Detect which cell encompasses the target text, then output its [x, y] center coordinate. 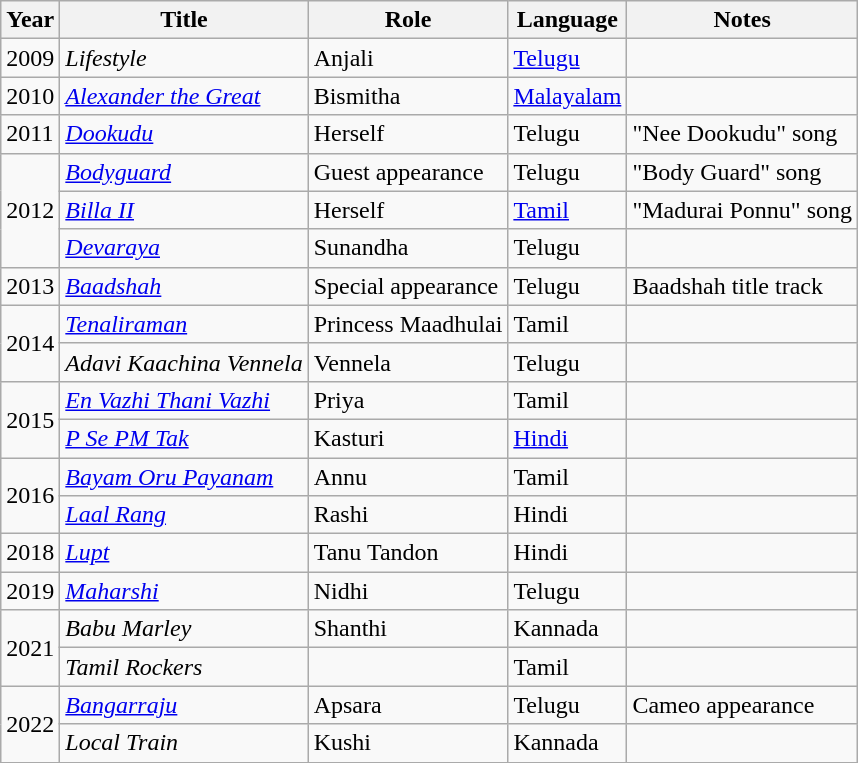
Cameo appearance [742, 705]
Role [408, 20]
2012 [30, 210]
Rashi [408, 515]
Apsara [408, 705]
Vennela [408, 362]
Special appearance [408, 286]
Notes [742, 20]
Baadshah [184, 286]
Priya [408, 400]
Year [30, 20]
Bayam Oru Payanam [184, 477]
2010 [30, 96]
Local Train [184, 743]
P Se PM Tak [184, 438]
Laal Rang [184, 515]
Malayalam [568, 96]
Babu Marley [184, 629]
2011 [30, 134]
Alexander the Great [184, 96]
Sunandha [408, 248]
2022 [30, 724]
2014 [30, 343]
Princess Maadhulai [408, 324]
2009 [30, 58]
2021 [30, 648]
Bangarraju [184, 705]
Kushi [408, 743]
Tenaliraman [184, 324]
2018 [30, 553]
2016 [30, 496]
Anjali [408, 58]
2019 [30, 591]
"Body Guard" song [742, 172]
Lupt [184, 553]
Adavi Kaachina Vennela [184, 362]
2015 [30, 419]
Title [184, 20]
Nidhi [408, 591]
Tamil Rockers [184, 667]
Bodyguard [184, 172]
Devaraya [184, 248]
Bismitha [408, 96]
Annu [408, 477]
Guest appearance [408, 172]
En Vazhi Thani Vazhi [184, 400]
"Nee Dookudu" song [742, 134]
Dookudu [184, 134]
Billa II [184, 210]
Kasturi [408, 438]
"Madurai Ponnu" song [742, 210]
2013 [30, 286]
Baadshah title track [742, 286]
Shanthi [408, 629]
Lifestyle [184, 58]
Tanu Tandon [408, 553]
Maharshi [184, 591]
Language [568, 20]
